Scan for the cell matching the given text and deliver its (X, Y) coordinate at center. 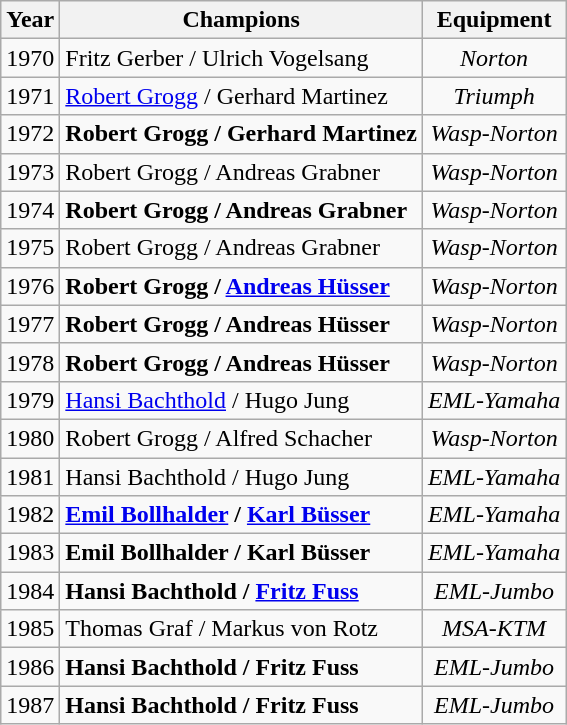
1976 (30, 286)
1970 (30, 58)
1982 (30, 515)
1984 (30, 591)
1980 (30, 438)
Champions (242, 20)
1979 (30, 400)
1971 (30, 96)
Norton (494, 58)
1977 (30, 324)
MSA-KTM (494, 629)
1975 (30, 248)
1973 (30, 172)
Fritz Gerber / Ulrich Vogelsang (242, 58)
1972 (30, 134)
1985 (30, 629)
Equipment (494, 20)
Robert Grogg / Alfred Schacher (242, 438)
1986 (30, 667)
1983 (30, 553)
Thomas Graf / Markus von Rotz (242, 629)
Triumph (494, 96)
Year (30, 20)
1974 (30, 210)
1981 (30, 477)
1978 (30, 362)
1987 (30, 705)
